For the text-containing cell, return its midpoint in [x, y] coordinate format. 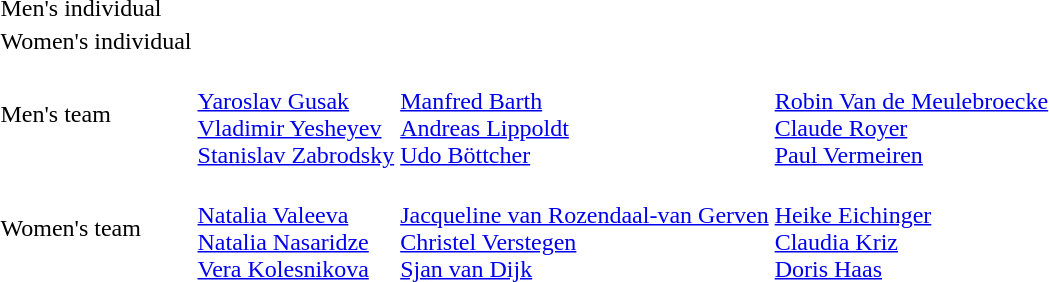
Robin Van de MeulebroeckeClaude RoyerPaul Vermeiren [911, 114]
Yaroslav GusakVladimir YesheyevStanislav Zabrodsky [296, 114]
Manfred BarthAndreas LippoldtUdo Böttcher [585, 114]
